For the text-containing cell, return its midpoint in (x, y) coordinate format. 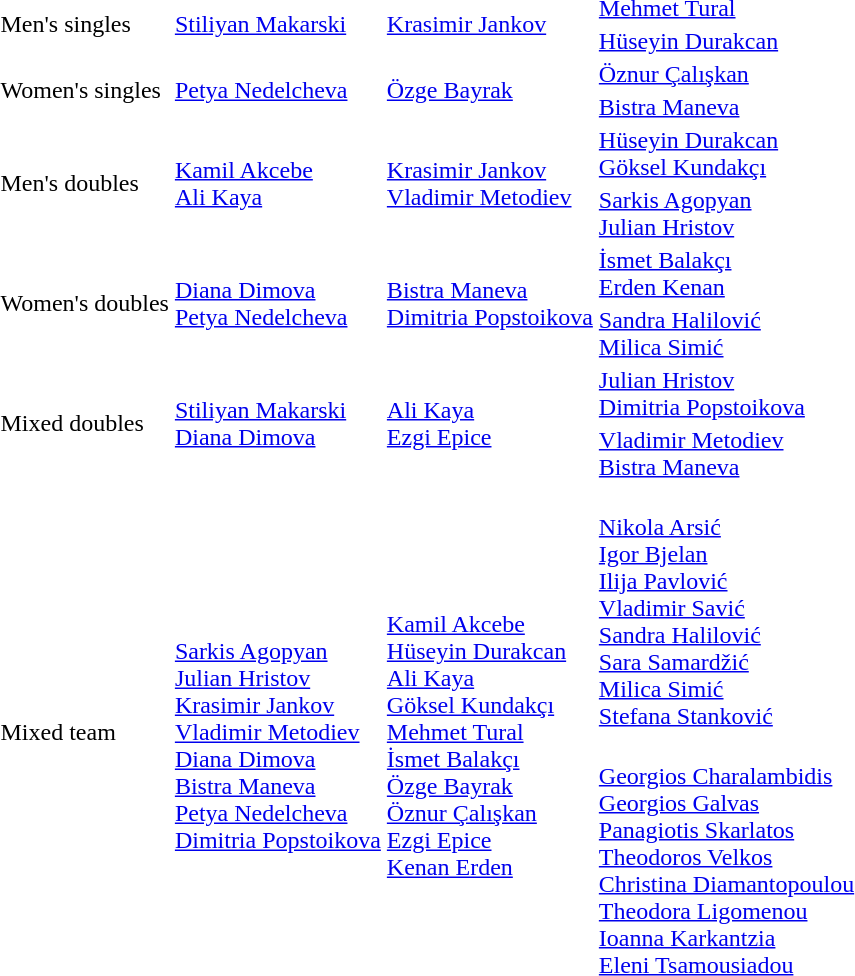
Hüseyin Durakcan Göksel Kundakçı (726, 154)
Sarkis Agopyan Julian Hristov (726, 214)
Hüseyin Durakcan (726, 41)
Krasimir Jankov Vladimir Metodiev (490, 184)
Nikola ArsićIgor BjelanIlija PavlovićVladimir SavićSandra HalilovićSara SamardžićMilica SimićStefana Stanković (726, 608)
Kamil Akcebe Ali Kaya (278, 184)
Vladimir Metodiev Bistra Maneva (726, 454)
Sandra Halilović Milica Simić (726, 334)
İsmet Balakçı Erden Kenan (726, 274)
Bistra Maneva Dimitria Popstoikova (490, 304)
Öznur Çalışkan (726, 74)
Julian Hristov Dimitria Popstoikova (726, 394)
Petya Nedelcheva (278, 90)
Ali Kaya Ezgi Epice (490, 424)
Bistra Maneva (726, 107)
Diana Dimova Petya Nedelcheva (278, 304)
Stiliyan Makarski Diana Dimova (278, 424)
Özge Bayrak (490, 90)
